Find where the given text appears and provide that cell's center as [X, Y] coordinate. 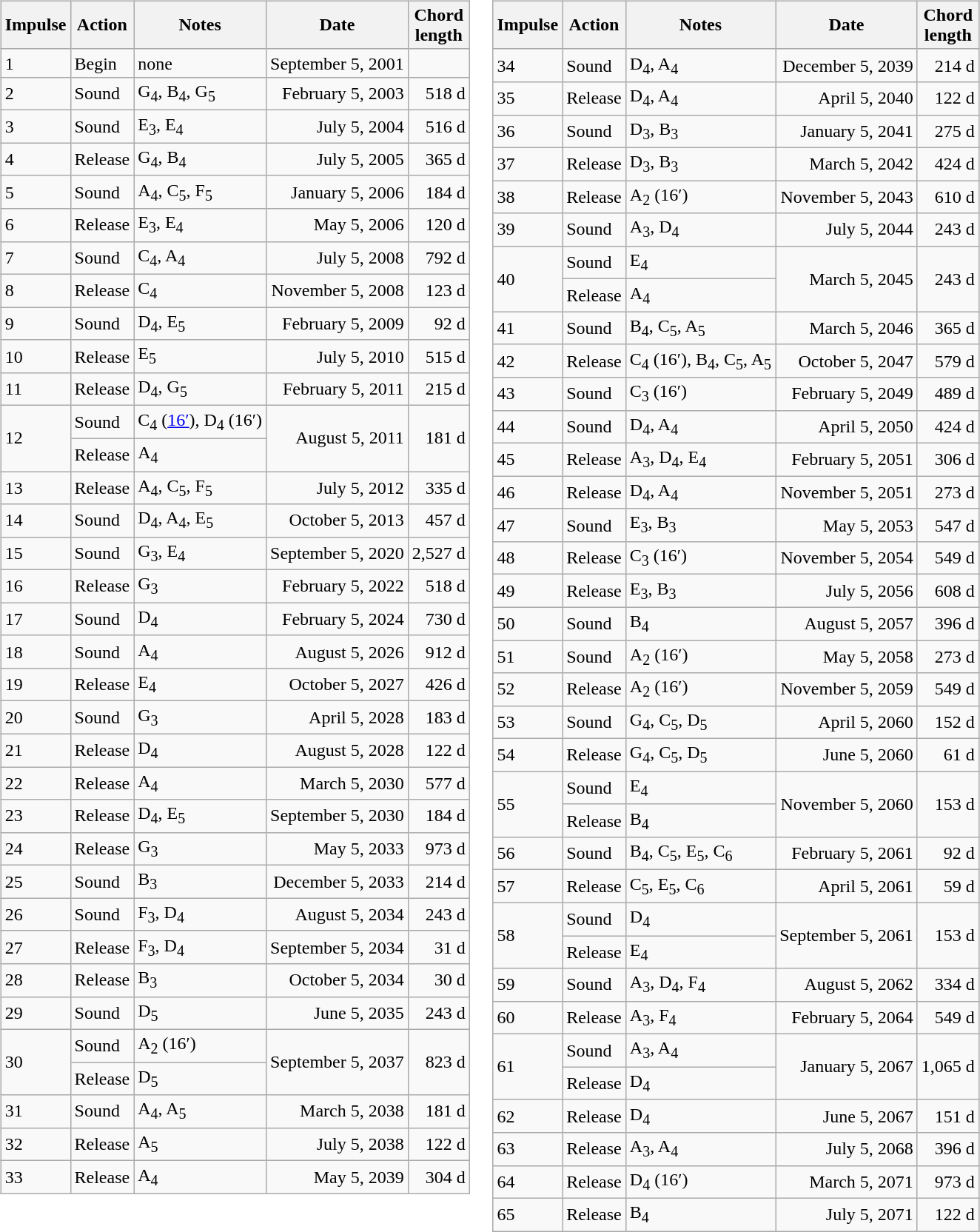
45 [528, 459]
C5, E5, C6 [700, 886]
64 [528, 1182]
13 [36, 487]
823 d [438, 1062]
A3, F4 [700, 1017]
March 5, 2046 [847, 328]
September 5, 2034 [338, 947]
24 [36, 848]
31 [36, 1111]
306 d [947, 459]
B4, C5, E5, C6 [700, 854]
November 5, 2008 [338, 290]
4 [36, 159]
June 5, 2060 [847, 755]
February 5, 2049 [847, 394]
1 [36, 63]
May 5, 2058 [847, 656]
275 d [947, 131]
34 [528, 65]
25 [36, 882]
792 d [438, 258]
September 5, 2001 [338, 63]
October 5, 2047 [847, 361]
July 5, 2012 [338, 487]
March 5, 2030 [338, 783]
10 [36, 356]
December 5, 2033 [338, 882]
December 5, 2039 [847, 65]
61 d [947, 755]
59 [528, 985]
C4 [200, 290]
610 d [947, 197]
9 [36, 324]
February 5, 2011 [338, 389]
G3, E4 [200, 553]
51 [528, 656]
183 d [438, 717]
February 5, 2022 [338, 586]
A4, A5 [200, 1111]
36 [528, 131]
April 5, 2060 [847, 722]
547 d [947, 525]
20 [36, 717]
May 5, 2033 [338, 848]
A3, D4 [700, 230]
53 [528, 722]
July 5, 2010 [338, 356]
October 5, 2013 [338, 520]
19 [36, 685]
January 5, 2041 [847, 131]
22 [36, 783]
June 5, 2067 [847, 1116]
October 5, 2027 [338, 685]
April 5, 2040 [847, 98]
September 5, 2037 [338, 1062]
5 [36, 192]
15 [36, 553]
July 5, 2005 [338, 159]
31 d [438, 947]
August 5, 2057 [847, 623]
July 5, 2004 [338, 127]
August 5, 2028 [338, 750]
6 [36, 225]
July 5, 2044 [847, 230]
457 d [438, 520]
35 [528, 98]
62 [528, 1116]
G4, B4 [200, 159]
335 d [438, 487]
38 [528, 197]
2 [36, 93]
40 [528, 278]
16 [36, 586]
577 d [438, 783]
March 5, 2038 [338, 1111]
August 5, 2034 [338, 914]
C4, A4 [200, 258]
November 5, 2051 [847, 492]
3 [36, 127]
D4, A4, E5 [200, 520]
A3, D4, F4 [700, 985]
September 5, 2030 [338, 816]
33 [36, 1177]
May 5, 2053 [847, 525]
55 [528, 804]
February 5, 2061 [847, 854]
32 [36, 1144]
November 5, 2043 [847, 197]
June 5, 2035 [338, 1013]
7 [36, 258]
C4 (16′), D4 (16′) [200, 422]
March 5, 2045 [847, 278]
A3, D4, E4 [700, 459]
215 d [438, 389]
G4, B4, G5 [200, 93]
July 5, 2071 [847, 1214]
September 5, 2061 [847, 936]
63 [528, 1149]
30 d [438, 980]
Begin [102, 63]
29 [36, 1013]
30 [36, 1062]
April 5, 2061 [847, 886]
February 5, 2051 [847, 459]
61 [528, 1068]
November 5, 2054 [847, 558]
37 [528, 164]
59 d [947, 886]
A5 [200, 1144]
58 [528, 936]
489 d [947, 394]
11 [36, 389]
July 5, 2068 [847, 1149]
60 [528, 1017]
65 [528, 1214]
39 [528, 230]
48 [528, 558]
February 5, 2009 [338, 324]
July 5, 2008 [338, 258]
April 5, 2050 [847, 426]
E5 [200, 356]
April 5, 2028 [338, 717]
May 5, 2006 [338, 225]
426 d [438, 685]
November 5, 2060 [847, 804]
515 d [438, 356]
2,527 d [438, 553]
12 [36, 438]
September 5, 2020 [338, 553]
August 5, 2062 [847, 985]
January 5, 2067 [847, 1068]
14 [36, 520]
608 d [947, 591]
August 5, 2011 [338, 438]
C4 (16′), B4, C5, A5 [700, 361]
41 [528, 328]
May 5, 2039 [338, 1177]
43 [528, 394]
July 5, 2056 [847, 591]
28 [36, 980]
November 5, 2059 [847, 689]
50 [528, 623]
March 5, 2071 [847, 1182]
D4 (16′) [700, 1182]
123 d [438, 290]
730 d [438, 619]
26 [36, 914]
151 d [947, 1116]
57 [528, 886]
49 [528, 591]
27 [36, 947]
October 5, 2034 [338, 980]
334 d [947, 985]
March 5, 2042 [847, 164]
579 d [947, 361]
February 5, 2064 [847, 1017]
912 d [438, 652]
54 [528, 755]
18 [36, 652]
B4, C5, A5 [700, 328]
21 [36, 750]
August 5, 2026 [338, 652]
44 [528, 426]
1,065 d [947, 1068]
56 [528, 854]
July 5, 2038 [338, 1144]
152 d [947, 722]
February 5, 2024 [338, 619]
D4, G5 [200, 389]
47 [528, 525]
February 5, 2003 [338, 93]
8 [36, 290]
17 [36, 619]
52 [528, 689]
304 d [438, 1177]
none [200, 63]
120 d [438, 225]
46 [528, 492]
42 [528, 361]
23 [36, 816]
516 d [438, 127]
January 5, 2006 [338, 192]
